Return [X, Y] of the center of cell containing provided text 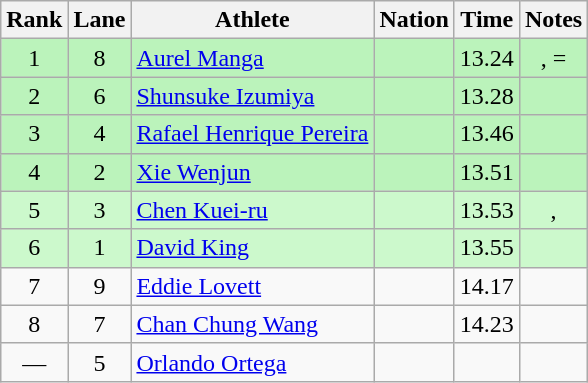
— [34, 362]
14.17 [486, 286]
, [553, 210]
13.46 [486, 134]
Rank [34, 20]
, = [553, 58]
13.53 [486, 210]
Rafael Henrique Pereira [252, 134]
Notes [553, 20]
Chen Kuei-ru [252, 210]
9 [100, 286]
14.23 [486, 324]
Chan Chung Wang [252, 324]
13.28 [486, 96]
Aurel Manga [252, 58]
David King [252, 248]
Time [486, 20]
Eddie Lovett [252, 286]
Xie Wenjun [252, 172]
Nation [414, 20]
Lane [100, 20]
Shunsuke Izumiya [252, 96]
13.51 [486, 172]
Orlando Ortega [252, 362]
13.24 [486, 58]
13.55 [486, 248]
Athlete [252, 20]
